For the text-containing cell, return its midpoint in (x, y) coordinate format. 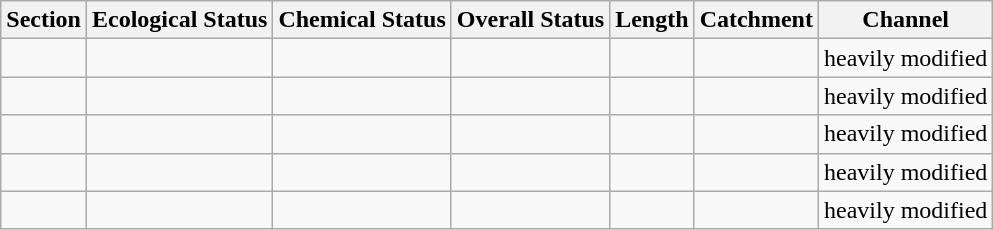
Chemical Status (362, 20)
Overall Status (530, 20)
Catchment (756, 20)
Channel (905, 20)
Ecological Status (179, 20)
Section (44, 20)
Length (652, 20)
